For the text-containing cell, return its midpoint in [X, Y] coordinate format. 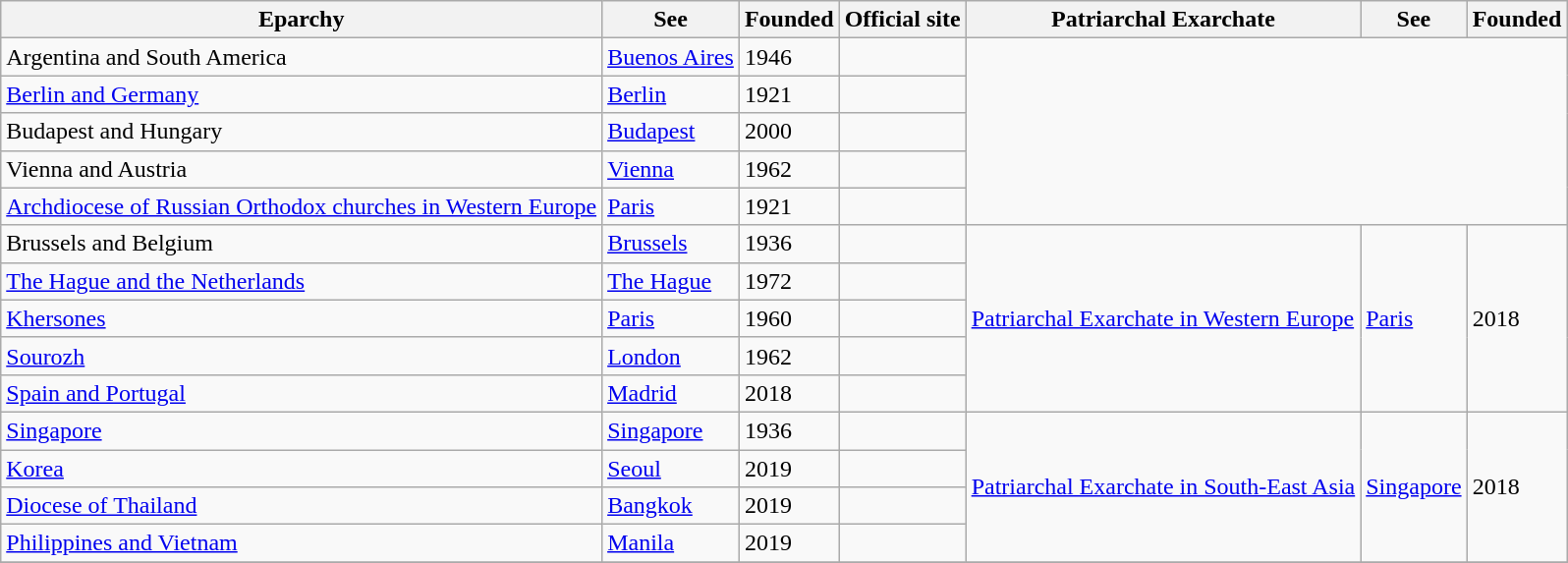
Berlin and Germany [302, 94]
Sourozh [302, 356]
Philippines and Vietnam [302, 543]
Bangkok [671, 506]
Argentina and South America [302, 57]
Manila [671, 543]
Khersones [302, 318]
Korea [302, 469]
Patriarchal Exarchate [1163, 20]
Budapest [671, 132]
Archdiocese of Russian Orthodox churches in Western Europe [302, 206]
Vienna [671, 169]
Madrid [671, 393]
Brussels [671, 244]
Vienna and Austria [302, 169]
The Hague and the Netherlands [302, 281]
Berlin [671, 94]
Seoul [671, 469]
Patriarchal Exarchate in Western Europe [1163, 318]
Buenos Aires [671, 57]
Spain and Portugal [302, 393]
Brussels and Belgium [302, 244]
Patriarchal Exarchate in South-East Asia [1163, 486]
Eparchy [302, 20]
London [671, 356]
Diocese of Thailand [302, 506]
1960 [789, 318]
Official site [902, 20]
2000 [789, 132]
Budapest and Hungary [302, 132]
1946 [789, 57]
1972 [789, 281]
The Hague [671, 281]
